Identify which cell holds the provided text, then report its [X, Y] central coordinate. 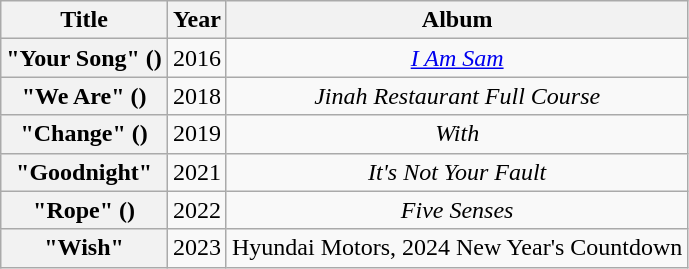
"Wish" [84, 248]
I Am Sam [456, 58]
Five Senses [456, 210]
With [456, 134]
2021 [196, 172]
Album [456, 20]
Jinah Restaurant Full Course [456, 96]
2018 [196, 96]
2022 [196, 210]
"Change" () [84, 134]
Year [196, 20]
"Your Song" () [84, 58]
2016 [196, 58]
2019 [196, 134]
"Goodnight" [84, 172]
Title [84, 20]
It's Not Your Fault [456, 172]
Hyundai Motors, 2024 New Year's Countdown [456, 248]
"Rope" () [84, 210]
"We Are" () [84, 96]
2023 [196, 248]
